From the cell containing the given text, extract its center point as [x, y] coordinate. 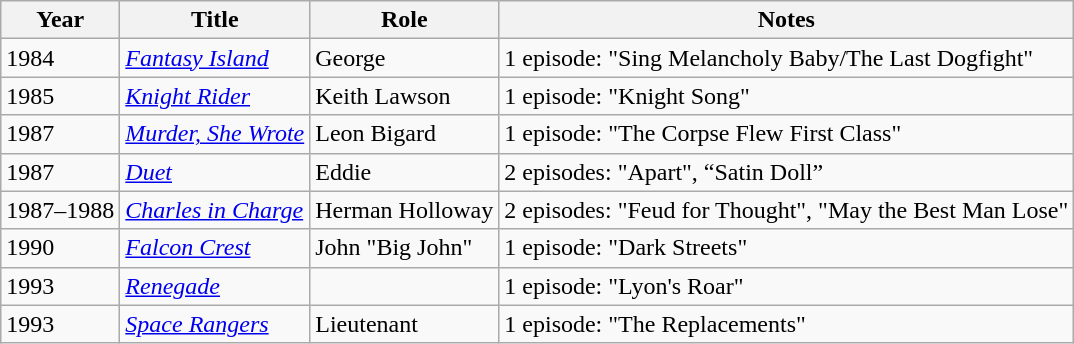
Fantasy Island [215, 58]
Space Rangers [215, 324]
1985 [60, 96]
1984 [60, 58]
Duet [215, 172]
Murder, She Wrote [215, 134]
1 episode: "The Replacements" [786, 324]
Lieutenant [404, 324]
1990 [60, 248]
1987–1988 [60, 210]
2 episodes: "Feud for Thought", "May the Best Man Lose" [786, 210]
Knight Rider [215, 96]
1 episode: "Lyon's Roar" [786, 286]
1 episode: "Dark Streets" [786, 248]
Falcon Crest [215, 248]
Eddie [404, 172]
Title [215, 20]
2 episodes: "Apart", “Satin Doll” [786, 172]
Renegade [215, 286]
Role [404, 20]
Notes [786, 20]
Charles in Charge [215, 210]
John "Big John" [404, 248]
1 episode: "Sing Melancholy Baby/The Last Dogfight" [786, 58]
Year [60, 20]
1 episode: "Knight Song" [786, 96]
Leon Bigard [404, 134]
Herman Holloway [404, 210]
Keith Lawson [404, 96]
1 episode: "The Corpse Flew First Class" [786, 134]
George [404, 58]
